Extract the [X, Y] coordinate from the center of the cell holding the provided text.  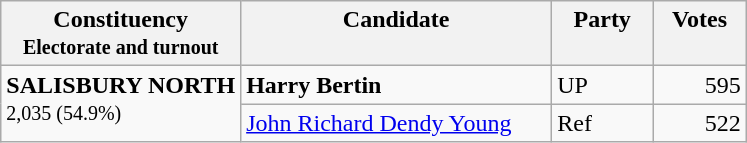
Party [602, 34]
595 [700, 85]
Votes [700, 34]
UP [602, 85]
John Richard Dendy Young [396, 123]
522 [700, 123]
ConstituencyElectorate and turnout [121, 34]
Candidate [396, 34]
Ref [602, 123]
SALISBURY NORTH2,035 (54.9%) [121, 104]
Harry Bertin [396, 85]
